From the cell containing the given text, extract its center point as (x, y) coordinate. 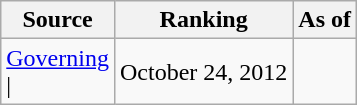
Ranking (203, 20)
October 24, 2012 (203, 72)
As of (325, 20)
Governing| (58, 72)
Source (58, 20)
